From the cell containing the given text, extract its center point as [x, y] coordinate. 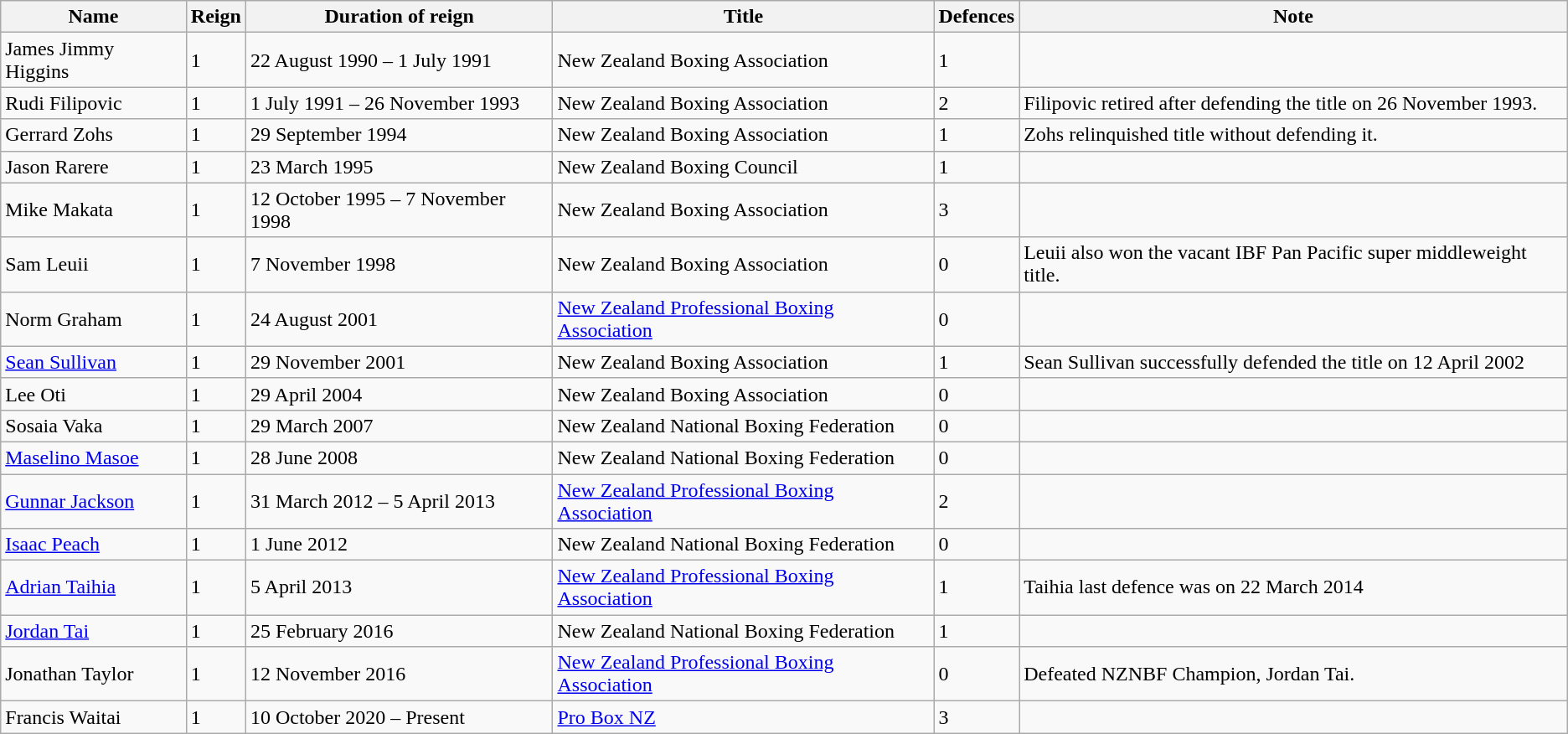
Jason Rarere [94, 167]
1 July 1991 – 26 November 1993 [399, 103]
1 June 2012 [399, 545]
24 August 2001 [399, 318]
Sam Leuii [94, 265]
5 April 2013 [399, 588]
29 September 1994 [399, 135]
Maselino Masoe [94, 457]
10 October 2020 – Present [399, 717]
29 April 2004 [399, 394]
Reign [216, 17]
Pro Box NZ [744, 717]
31 March 2012 – 5 April 2013 [399, 501]
Defeated NZNBF Champion, Jordan Tai. [1293, 674]
Francis Waitai [94, 717]
Title [744, 17]
Adrian Taihia [94, 588]
Sean Sullivan successfully defended the title on 12 April 2002 [1293, 362]
12 October 1995 – 7 November 1998 [399, 209]
Zohs relinquished title without defending it. [1293, 135]
29 March 2007 [399, 426]
Duration of reign [399, 17]
28 June 2008 [399, 457]
Leuii also won the vacant IBF Pan Pacific super middleweight title. [1293, 265]
Gerrard Zohs [94, 135]
Defences [977, 17]
23 March 1995 [399, 167]
25 February 2016 [399, 631]
Jordan Tai [94, 631]
Name [94, 17]
12 November 2016 [399, 674]
Taihia last defence was on 22 March 2014 [1293, 588]
29 November 2001 [399, 362]
Jonathan Taylor [94, 674]
22 August 1990 – 1 July 1991 [399, 60]
7 November 1998 [399, 265]
Gunnar Jackson [94, 501]
Norm Graham [94, 318]
Mike Makata [94, 209]
Lee Oti [94, 394]
Sosaia Vaka [94, 426]
New Zealand Boxing Council [744, 167]
Sean Sullivan [94, 362]
Filipovic retired after defending the title on 26 November 1993. [1293, 103]
Note [1293, 17]
Rudi Filipovic [94, 103]
Isaac Peach [94, 545]
James Jimmy Higgins [94, 60]
